Identify which cell holds the provided text, then report its [X, Y] central coordinate. 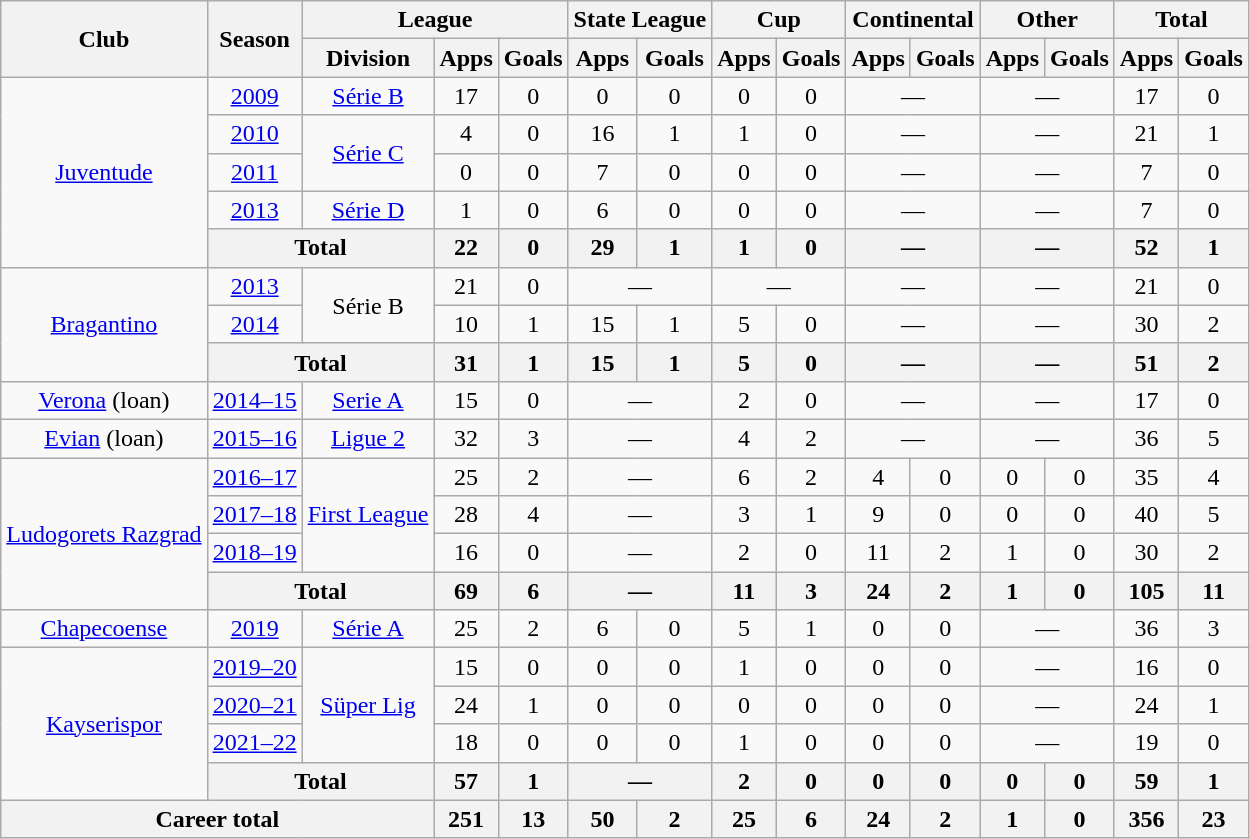
251 [466, 819]
35 [1146, 477]
105 [1146, 591]
Other [1047, 20]
Continental [913, 20]
Série A [368, 629]
Süper Lig [368, 705]
State League [640, 20]
Kayserispor [104, 724]
Cup [779, 20]
2019 [254, 629]
32 [466, 438]
22 [466, 248]
9 [878, 515]
13 [533, 819]
2020–21 [254, 705]
Season [254, 39]
57 [466, 781]
59 [1146, 781]
Série C [368, 153]
Verona (loan) [104, 400]
2015–16 [254, 438]
23 [1214, 819]
Ludogorets Razgrad [104, 534]
2021–22 [254, 743]
2014 [254, 324]
League [435, 20]
50 [602, 819]
Career total [218, 819]
Evian (loan) [104, 438]
40 [1146, 515]
31 [466, 362]
2011 [254, 172]
51 [1146, 362]
28 [466, 515]
Serie A [368, 400]
Juventude [104, 172]
18 [466, 743]
10 [466, 324]
52 [1146, 248]
19 [1146, 743]
Club [104, 39]
Bragantino [104, 324]
2017–18 [254, 515]
29 [602, 248]
Chapecoense [104, 629]
Série D [368, 210]
356 [1146, 819]
2018–19 [254, 553]
2016–17 [254, 477]
69 [466, 591]
Division [368, 58]
2009 [254, 96]
2019–20 [254, 667]
2014–15 [254, 400]
2010 [254, 134]
First League [368, 515]
Ligue 2 [368, 438]
